Locate the cell with the specified text and output its (x, y) center coordinate. 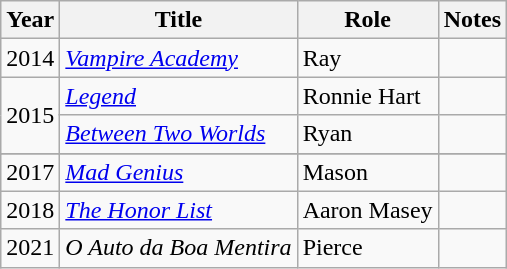
The Honor List (178, 210)
Vampire Academy (178, 58)
Ray (368, 58)
Role (368, 20)
O Auto da Boa Mentira (178, 248)
2015 (30, 115)
2014 (30, 58)
Year (30, 20)
Title (178, 20)
2021 (30, 248)
Mad Genius (178, 172)
Notes (472, 20)
Ronnie Hart (368, 96)
Ryan (368, 134)
2017 (30, 172)
Aaron Masey (368, 210)
Between Two Worlds (178, 134)
Pierce (368, 248)
Mason (368, 172)
2018 (30, 210)
Legend (178, 96)
